Detect which cell encompasses the target text, then output its (X, Y) center coordinate. 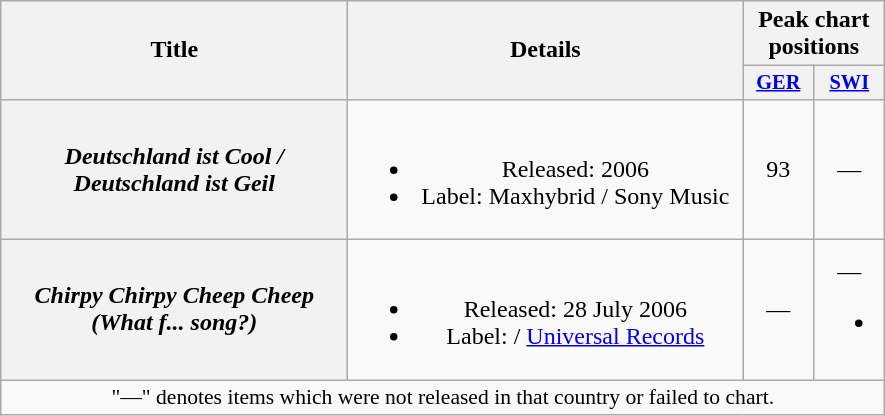
Chirpy Chirpy Cheep Cheep (What f... song?) (174, 310)
"—" denotes items which were not released in that country or failed to chart. (443, 398)
Title (174, 50)
Released: 2006Label: Maxhybrid / Sony Music (546, 169)
Peak chart positions (814, 34)
93 (778, 169)
Released: 28 July 2006Label: / Universal Records (546, 310)
Deutschland ist Cool / Deutschland ist Geil (174, 169)
GER (778, 83)
Details (546, 50)
SWI (850, 83)
